Identify which cell holds the provided text, then report its [x, y] central coordinate. 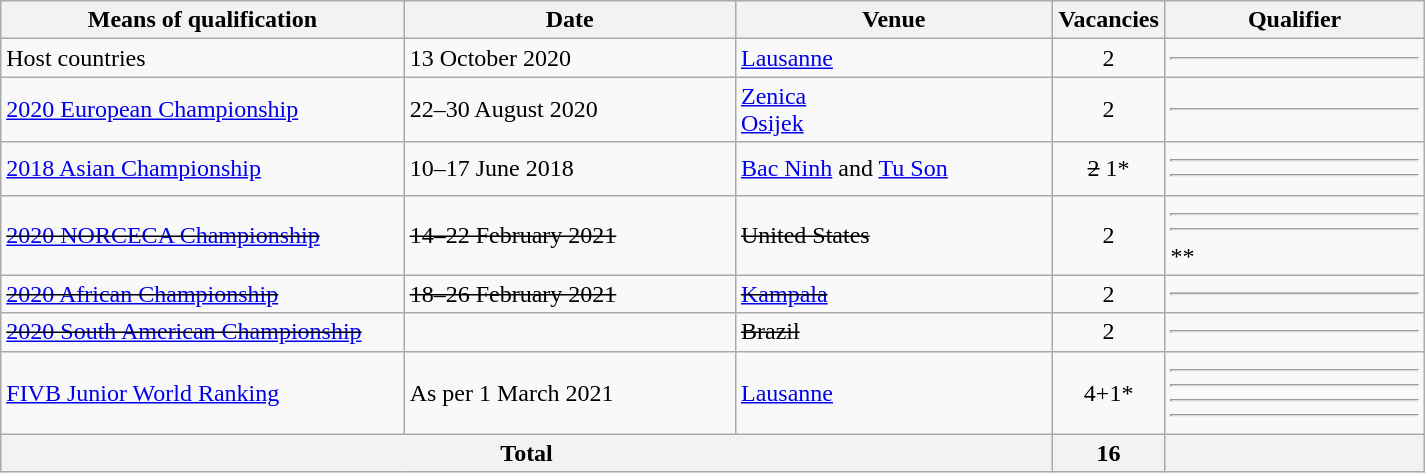
22–30 August 2020 [570, 110]
18–26 February 2021 [570, 294]
Qualifier [1294, 20]
Vacancies [1108, 20]
Zenica Osijek [894, 110]
Brazil [894, 332]
As per 1 March 2021 [570, 392]
2018 Asian Championship [202, 168]
2020 South American Championship [202, 332]
Total [527, 453]
Venue [894, 20]
Date [570, 20]
16 [1108, 453]
2 1* [1108, 168]
10–17 June 2018 [570, 168]
Kampala [894, 294]
FIVB Junior World Ranking [202, 392]
Host countries [202, 58]
United States [894, 235]
14–22 February 2021 [570, 235]
2020 European Championship [202, 110]
13 October 2020 [570, 58]
Bac Ninh and Tu Son [894, 168]
2020 NORCECA Championship [202, 235]
2020 African Championship [202, 294]
** [1294, 235]
Means of qualification [202, 20]
4+1* [1108, 392]
